Extract the [x, y] coordinate from the center of the cell holding the provided text.  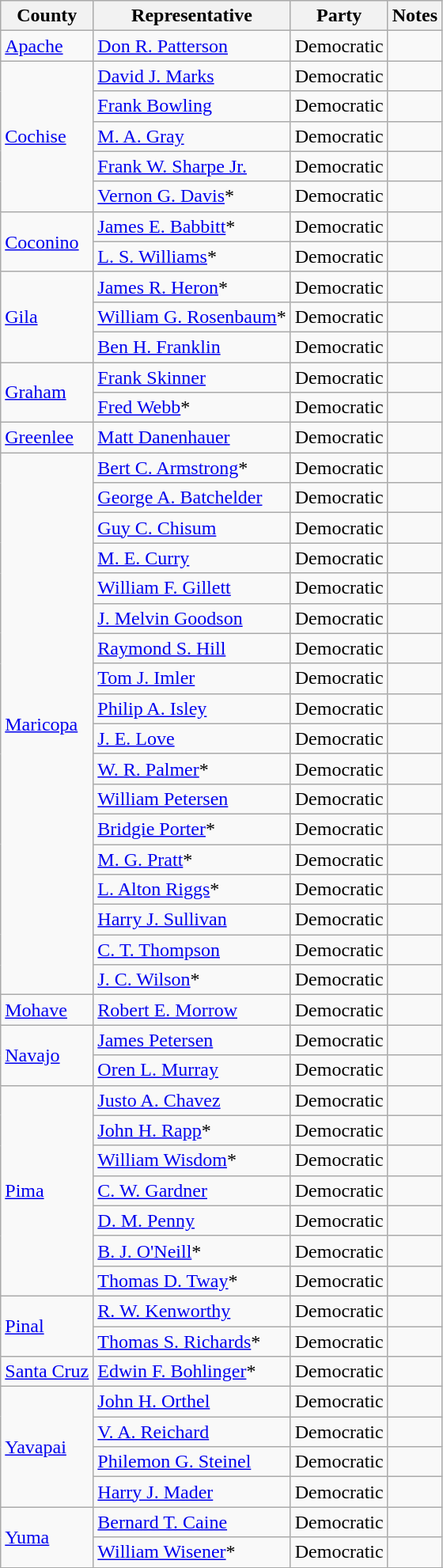
Ben H. Franklin [191, 347]
Philemon G. Steinel [191, 1462]
David J. Marks [191, 76]
John H. Orthel [191, 1402]
B. J. O'Neill* [191, 1251]
D. M. Penny [191, 1221]
William G. Rosenbaum* [191, 317]
Yavapai [47, 1447]
L. Alton Riggs* [191, 890]
James Petersen [191, 1040]
R. W. Kenworthy [191, 1311]
Vernon G. Davis* [191, 196]
Frank W. Sharpe Jr. [191, 166]
James E. Babbitt* [191, 226]
J. Melvin Goodson [191, 618]
Pinal [47, 1326]
Robert E. Morrow [191, 1010]
Santa Cruz [47, 1372]
Notes [415, 16]
Pima [47, 1190]
Tom J. Imler [191, 678]
Graham [47, 393]
Fred Webb* [191, 408]
Harry J. Mader [191, 1492]
Gila [47, 317]
J. E. Love [191, 738]
Don R. Patterson [191, 46]
William Petersen [191, 799]
M. E. Curry [191, 558]
L. S. Williams* [191, 256]
Apache [47, 46]
Navajo [47, 1055]
George A. Batchelder [191, 498]
Frank Skinner [191, 378]
William F. Gillett [191, 588]
Philip A. Isley [191, 708]
Harry J. Sullivan [191, 920]
C. T. Thompson [191, 950]
W. R. Palmer* [191, 769]
County [47, 16]
James R. Heron* [191, 287]
C. W. Gardner [191, 1190]
Maricopa [47, 723]
Yuma [47, 1537]
Edwin F. Bohlinger* [191, 1372]
Raymond S. Hill [191, 648]
Coconino [47, 241]
J. C. Wilson* [191, 980]
M. G. Pratt* [191, 859]
Cochise [47, 136]
Bridgie Porter* [191, 829]
Representative [191, 16]
John H. Rapp* [191, 1130]
Bernard T. Caine [191, 1522]
Thomas S. Richards* [191, 1342]
Party [339, 16]
Justo A. Chavez [191, 1100]
Bert C. Armstrong* [191, 468]
Thomas D. Tway* [191, 1281]
Greenlee [47, 438]
Guy C. Chisum [191, 528]
Mohave [47, 1010]
William Wisdom* [191, 1160]
Matt Danenhauer [191, 438]
Frank Bowling [191, 106]
M. A. Gray [191, 136]
Oren L. Murray [191, 1070]
V. A. Reichard [191, 1432]
William Wisener* [191, 1552]
